For the text-containing cell, return its midpoint in [x, y] coordinate format. 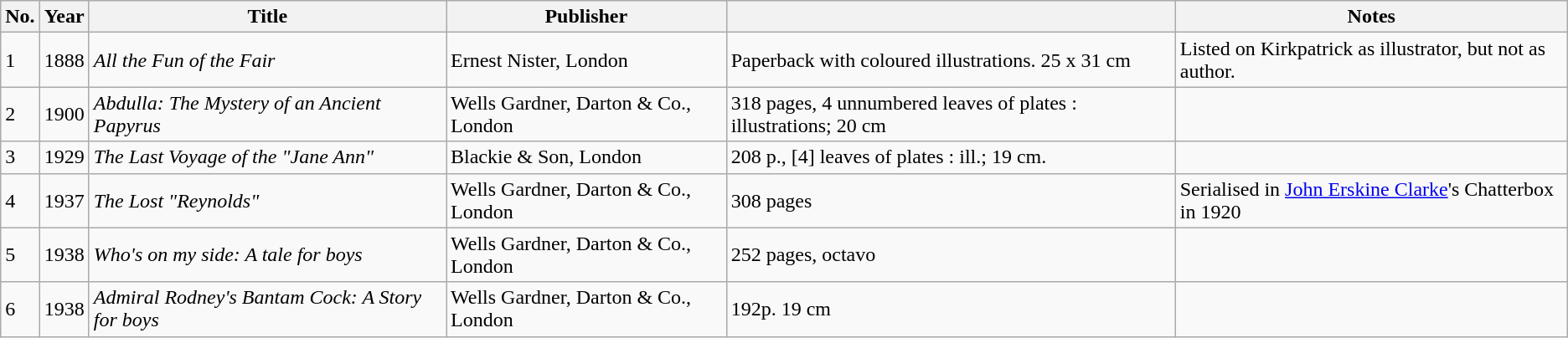
The Lost "Reynolds" [267, 201]
Title [267, 17]
Serialised in John Erskine Clarke's Chatterbox in 1920 [1371, 201]
6 [20, 310]
Blackie & Son, London [586, 157]
1900 [64, 114]
Listed on Kirkpatrick as illustrator, but not as author. [1371, 60]
The Last Voyage of the "Jane Ann" [267, 157]
Notes [1371, 17]
1888 [64, 60]
Abdulla: The Mystery of an Ancient Papyrus [267, 114]
308 pages [951, 201]
Admiral Rodney's Bantam Cock: A Story for boys [267, 310]
1937 [64, 201]
All the Fun of the Fair [267, 60]
208 p., [4] leaves of plates : ill.; 19 cm. [951, 157]
2 [20, 114]
5 [20, 254]
Paperback with coloured illustrations. 25 x 31 cm [951, 60]
Publisher [586, 17]
No. [20, 17]
252 pages, octavo [951, 254]
1929 [64, 157]
Year [64, 17]
Ernest Nister, London [586, 60]
1 [20, 60]
4 [20, 201]
192p. 19 cm [951, 310]
Who's on my side: A tale for boys [267, 254]
318 pages, 4 unnumbered leaves of plates : illustrations; 20 cm [951, 114]
3 [20, 157]
